Return [X, Y] of the center of cell containing provided text 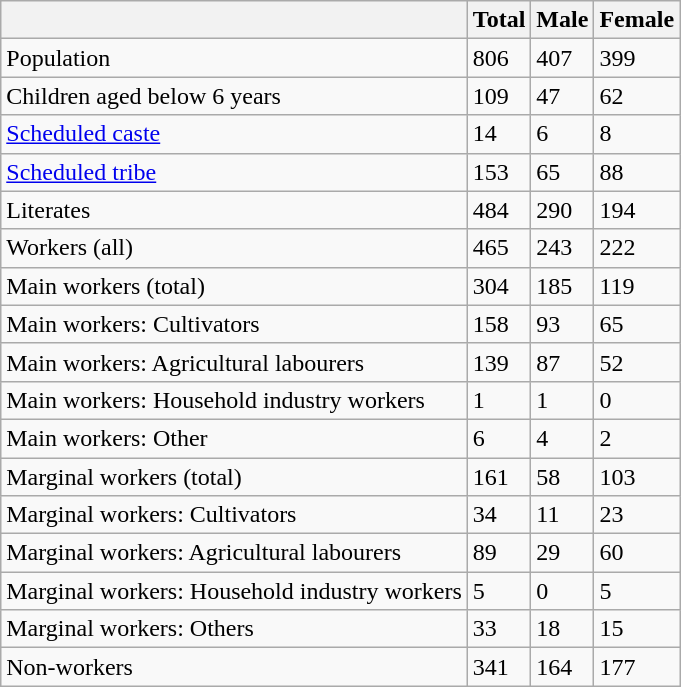
Marginal workers: Household industry workers [234, 591]
Main workers: Cultivators [234, 324]
177 [637, 667]
109 [499, 96]
119 [637, 286]
Scheduled caste [234, 134]
33 [499, 629]
Main workers (total) [234, 286]
8 [637, 134]
Marginal workers (total) [234, 477]
88 [637, 172]
11 [562, 515]
60 [637, 553]
103 [637, 477]
153 [499, 172]
304 [499, 286]
93 [562, 324]
Total [499, 20]
806 [499, 58]
161 [499, 477]
185 [562, 286]
341 [499, 667]
Marginal workers: Cultivators [234, 515]
Non-workers [234, 667]
194 [637, 210]
484 [499, 210]
407 [562, 58]
158 [499, 324]
18 [562, 629]
15 [637, 629]
87 [562, 362]
164 [562, 667]
Scheduled tribe [234, 172]
Female [637, 20]
58 [562, 477]
222 [637, 248]
Main workers: Household industry workers [234, 400]
243 [562, 248]
14 [499, 134]
Male [562, 20]
Literates [234, 210]
Main workers: Other [234, 438]
399 [637, 58]
89 [499, 553]
52 [637, 362]
62 [637, 96]
Workers (all) [234, 248]
465 [499, 248]
4 [562, 438]
Marginal workers: Agricultural labourers [234, 553]
290 [562, 210]
Population [234, 58]
Main workers: Agricultural labourers [234, 362]
29 [562, 553]
Marginal workers: Others [234, 629]
23 [637, 515]
34 [499, 515]
139 [499, 362]
2 [637, 438]
Children aged below 6 years [234, 96]
47 [562, 96]
